Pinpoint the cell where the given text exists, returning its [x, y] midpoint coordinate. 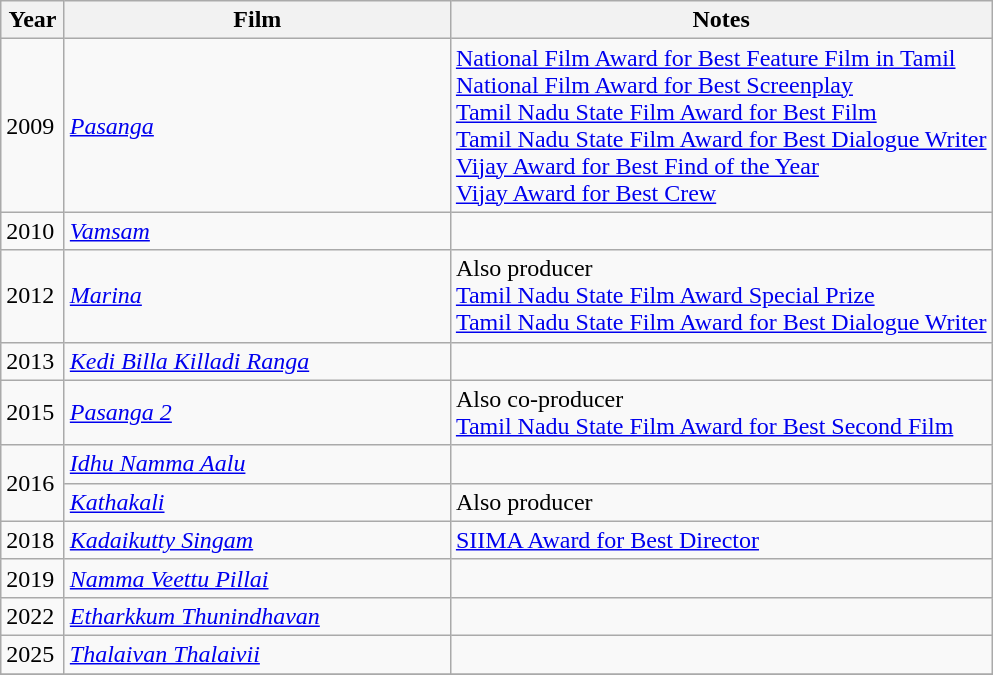
2019 [33, 578]
2010 [33, 231]
Namma Veettu Pillai [257, 578]
Thalaivan Thalaivii [257, 654]
SIIMA Award for Best Director [721, 540]
Marina [257, 296]
2013 [33, 361]
Kadaikutty Singam [257, 540]
Also producerTamil Nadu State Film Award Special PrizeTamil Nadu State Film Award for Best Dialogue Writer [721, 296]
Kathakali [257, 502]
Also producer [721, 502]
Notes [721, 20]
Film [257, 20]
Etharkkum Thunindhavan [257, 616]
Also co-producerTamil Nadu State Film Award for Best Second Film [721, 412]
Year [33, 20]
2025 [33, 654]
2009 [33, 126]
2012 [33, 296]
Vamsam [257, 231]
Kedi Billa Killadi Ranga [257, 361]
2015 [33, 412]
Idhu Namma Aalu [257, 464]
Pasanga [257, 126]
Pasanga 2 [257, 412]
2018 [33, 540]
2022 [33, 616]
2016 [33, 483]
